Output the [X, Y] coordinate of the center of the cell containing the given text.  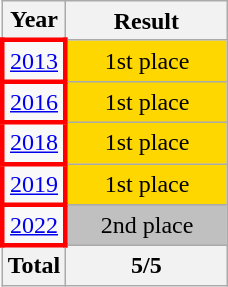
2019 [34, 184]
Result [146, 21]
5/5 [146, 266]
2016 [34, 102]
2022 [34, 226]
2013 [34, 60]
2018 [34, 142]
2nd place [146, 226]
Year [34, 21]
Total [34, 266]
